Detect which cell encompasses the target text, then output its [X, Y] center coordinate. 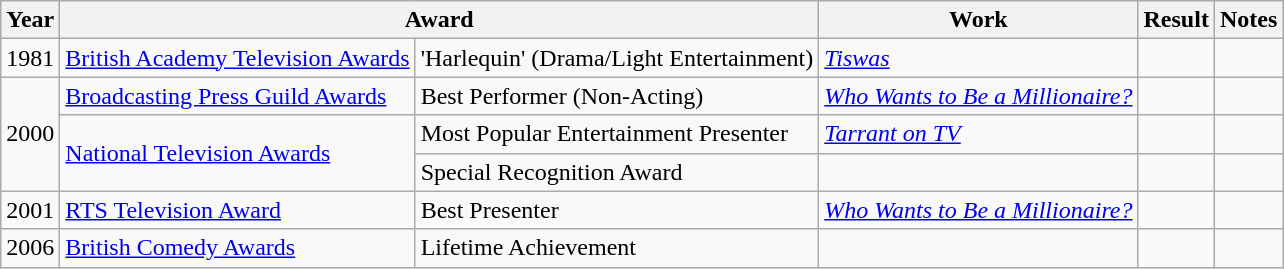
Award [440, 20]
1981 [30, 58]
British Academy Television Awards [238, 58]
Lifetime Achievement [617, 248]
Tiswas [978, 58]
Best Presenter [617, 210]
2001 [30, 210]
Most Popular Entertainment Presenter [617, 134]
Special Recognition Award [617, 172]
National Television Awards [238, 153]
Broadcasting Press Guild Awards [238, 96]
British Comedy Awards [238, 248]
Tarrant on TV [978, 134]
Work [978, 20]
Notes [1248, 20]
RTS Television Award [238, 210]
Best Performer (Non-Acting) [617, 96]
2006 [30, 248]
2000 [30, 134]
'Harlequin' (Drama/Light Entertainment) [617, 58]
Year [30, 20]
Result [1176, 20]
